For the text-containing cell, return its midpoint in [X, Y] coordinate format. 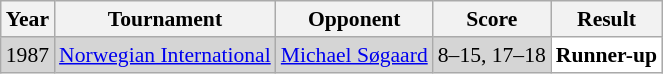
Michael Søgaard [354, 55]
Year [28, 19]
Opponent [354, 19]
Result [606, 19]
Score [492, 19]
Runner-up [606, 55]
8–15, 17–18 [492, 55]
Norwegian International [165, 55]
Tournament [165, 19]
1987 [28, 55]
